Extract the [X, Y] coordinate from the center of the cell holding the provided text.  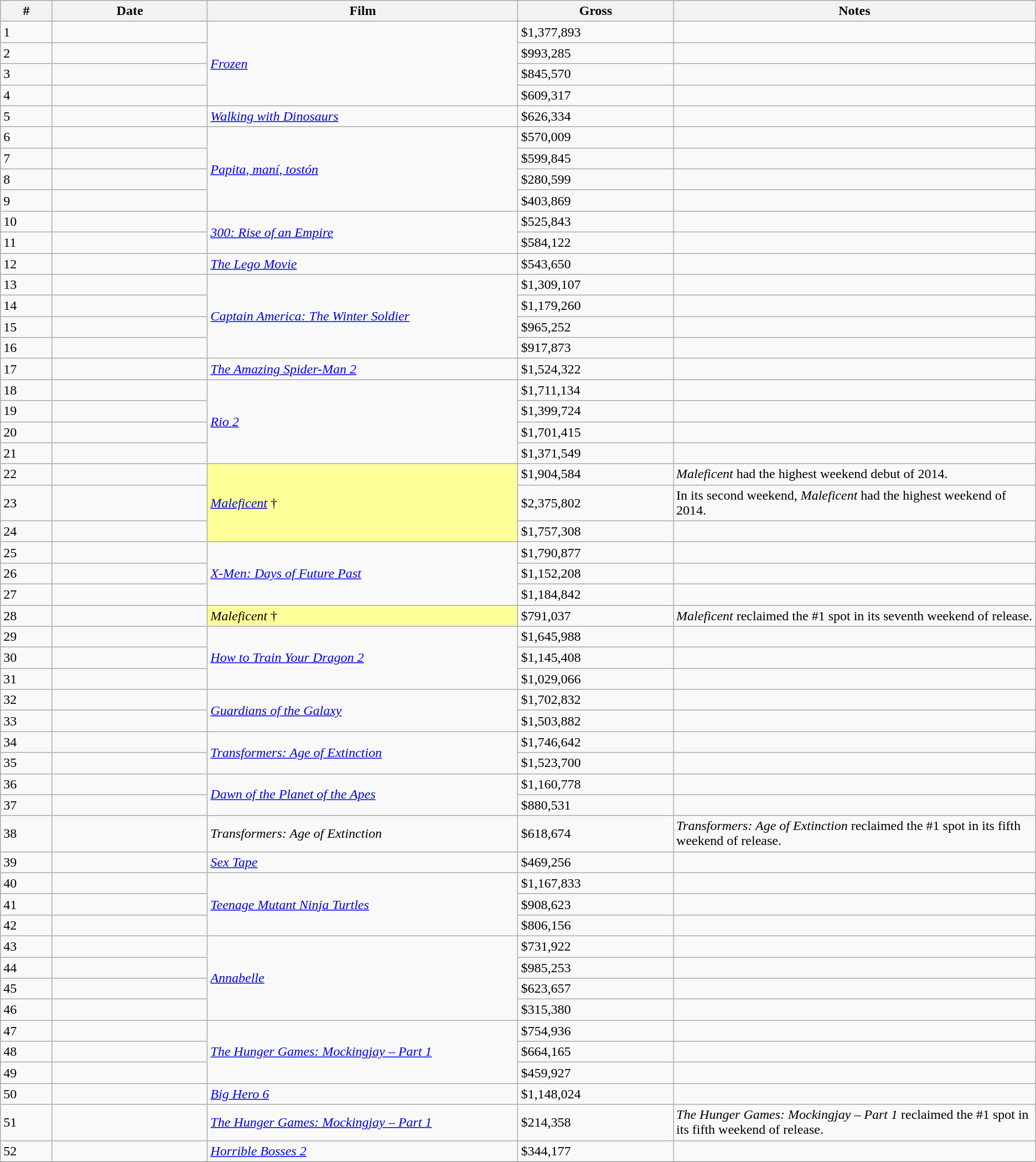
Gross [595, 11]
$543,650 [595, 264]
$1,702,832 [595, 700]
$626,334 [595, 116]
21 [27, 453]
23 [27, 502]
Guardians of the Galaxy [363, 710]
41 [27, 904]
50 [27, 1094]
28 [27, 616]
43 [27, 946]
$618,674 [595, 833]
Transformers: Age of Extinction reclaimed the #1 spot in its fifth weekend of release. [854, 833]
$623,657 [595, 989]
14 [27, 306]
$1,371,549 [595, 453]
$1,167,833 [595, 883]
Papita, maní, tostón [363, 169]
$344,177 [595, 1151]
48 [27, 1052]
5 [27, 116]
$1,179,260 [595, 306]
$1,145,408 [595, 658]
$599,845 [595, 158]
29 [27, 637]
Horrible Bosses 2 [363, 1151]
31 [27, 679]
$731,922 [595, 946]
Frozen [363, 64]
4 [27, 95]
$403,869 [595, 200]
Notes [854, 11]
$1,399,724 [595, 411]
$469,256 [595, 862]
25 [27, 552]
45 [27, 989]
$1,503,882 [595, 721]
49 [27, 1073]
33 [27, 721]
$965,252 [595, 327]
44 [27, 968]
15 [27, 327]
7 [27, 158]
$1,701,415 [595, 432]
Rio 2 [363, 422]
36 [27, 784]
The Lego Movie [363, 264]
300: Rise of an Empire [363, 232]
30 [27, 658]
$1,523,700 [595, 763]
26 [27, 573]
17 [27, 369]
$1,152,208 [595, 573]
37 [27, 805]
Sex Tape [363, 862]
$880,531 [595, 805]
16 [27, 348]
42 [27, 925]
Film [363, 11]
19 [27, 411]
$1,746,642 [595, 742]
$806,156 [595, 925]
$525,843 [595, 221]
$1,524,322 [595, 369]
# [27, 11]
32 [27, 700]
$845,570 [595, 74]
$1,029,066 [595, 679]
9 [27, 200]
10 [27, 221]
Captain America: The Winter Soldier [363, 317]
22 [27, 474]
Maleficent had the highest weekend debut of 2014. [854, 474]
$1,184,842 [595, 594]
$1,757,308 [595, 531]
34 [27, 742]
$2,375,802 [595, 502]
24 [27, 531]
$584,122 [595, 242]
Annabelle [363, 978]
$993,285 [595, 53]
13 [27, 285]
The Amazing Spider-Man 2 [363, 369]
$1,904,584 [595, 474]
$1,377,893 [595, 32]
$1,711,134 [595, 390]
38 [27, 833]
$664,165 [595, 1052]
In its second weekend, Maleficent had the highest weekend of 2014. [854, 502]
Dawn of the Planet of the Apes [363, 795]
Date [129, 11]
$280,599 [595, 179]
How to Train Your Dragon 2 [363, 658]
$791,037 [595, 616]
$214,358 [595, 1122]
8 [27, 179]
Maleficent reclaimed the #1 spot in its seventh weekend of release. [854, 616]
$1,148,024 [595, 1094]
Walking with Dinosaurs [363, 116]
X-Men: Days of Future Past [363, 573]
39 [27, 862]
18 [27, 390]
3 [27, 74]
$570,009 [595, 137]
$917,873 [595, 348]
The Hunger Games: Mockingjay – Part 1 reclaimed the #1 spot in its fifth weekend of release. [854, 1122]
20 [27, 432]
Teenage Mutant Ninja Turtles [363, 904]
12 [27, 264]
$754,936 [595, 1031]
$1,309,107 [595, 285]
$908,623 [595, 904]
40 [27, 883]
$459,927 [595, 1073]
52 [27, 1151]
$985,253 [595, 968]
Big Hero 6 [363, 1094]
$1,645,988 [595, 637]
27 [27, 594]
47 [27, 1031]
$1,790,877 [595, 552]
$1,160,778 [595, 784]
46 [27, 1010]
6 [27, 137]
11 [27, 242]
35 [27, 763]
$315,380 [595, 1010]
$609,317 [595, 95]
2 [27, 53]
51 [27, 1122]
1 [27, 32]
